Detect which cell encompasses the target text, then output its [x, y] center coordinate. 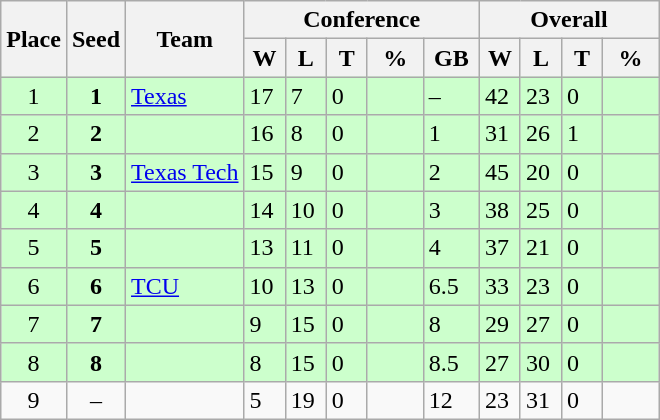
12 [451, 400]
25 [540, 210]
26 [540, 134]
11 [306, 248]
Overall [568, 20]
Seed [96, 39]
17 [264, 96]
Texas Tech [186, 172]
21 [540, 248]
TCU [186, 286]
20 [540, 172]
16 [264, 134]
Place [34, 39]
Texas [186, 96]
14 [264, 210]
GB [451, 58]
6.5 [451, 286]
38 [500, 210]
8.5 [451, 362]
Team [186, 39]
29 [500, 324]
33 [500, 286]
45 [500, 172]
42 [500, 96]
19 [306, 400]
37 [500, 248]
Conference [362, 20]
30 [540, 362]
